Search for the cell housing the specified text and yield its (X, Y) center coordinate. 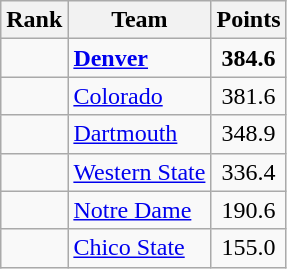
Dartmouth (140, 134)
Team (140, 20)
Chico State (140, 248)
Colorado (140, 96)
Points (248, 20)
384.6 (248, 58)
336.4 (248, 172)
155.0 (248, 248)
190.6 (248, 210)
Rank (34, 20)
Denver (140, 58)
Notre Dame (140, 210)
348.9 (248, 134)
Western State (140, 172)
381.6 (248, 96)
